Scan for the cell matching the given text and deliver its (X, Y) coordinate at center. 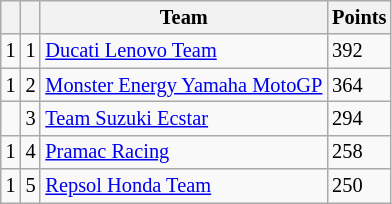
294 (359, 118)
364 (359, 85)
2 (31, 85)
Team (184, 17)
Repsol Honda Team (184, 186)
258 (359, 152)
Ducati Lenovo Team (184, 51)
5 (31, 186)
392 (359, 51)
4 (31, 152)
250 (359, 186)
Monster Energy Yamaha MotoGP (184, 85)
3 (31, 118)
Team Suzuki Ecstar (184, 118)
Points (359, 17)
Pramac Racing (184, 152)
